From the cell containing the given text, extract its center point as (x, y) coordinate. 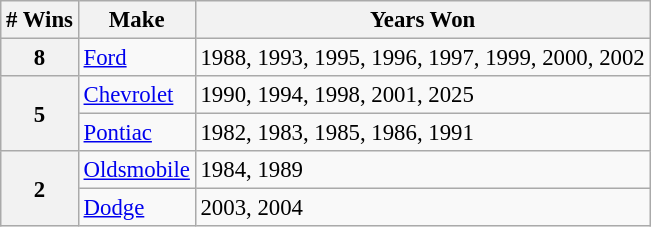
Years Won (422, 20)
Ford (136, 58)
1984, 1989 (422, 170)
1982, 1983, 1985, 1986, 1991 (422, 133)
8 (40, 58)
2003, 2004 (422, 208)
1988, 1993, 1995, 1996, 1997, 1999, 2000, 2002 (422, 58)
Chevrolet (136, 95)
Oldsmobile (136, 170)
Pontiac (136, 133)
Dodge (136, 208)
2 (40, 188)
1990, 1994, 1998, 2001, 2025 (422, 95)
5 (40, 114)
# Wins (40, 20)
Make (136, 20)
